Pinpoint the cell where the given text exists, returning its [X, Y] midpoint coordinate. 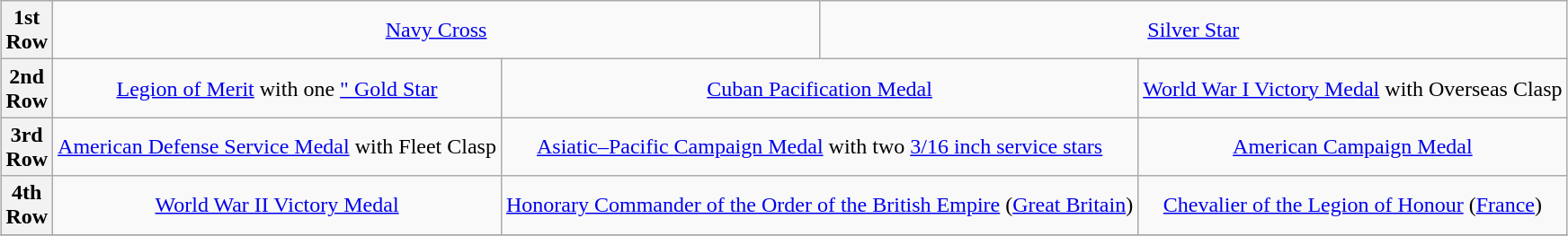
Chevalier of the Legion of Honour (France) [1352, 205]
Silver Star [1194, 31]
World War I Victory Medal with Overseas Clasp [1352, 88]
4th Row [27, 205]
2nd Row [27, 88]
1st Row [27, 31]
3rd Row [27, 147]
Honorary Commander of the Order of the British Empire (Great Britain) [819, 205]
Navy Cross [437, 31]
Asiatic–Pacific Campaign Medal with two 3/16 inch service stars [819, 147]
American Defense Service Medal with Fleet Clasp [277, 147]
American Campaign Medal [1352, 147]
Legion of Merit with one " Gold Star [277, 88]
Cuban Pacification Medal [819, 88]
World War II Victory Medal [277, 205]
